Find where the given text appears and provide that cell's center as (X, Y) coordinate. 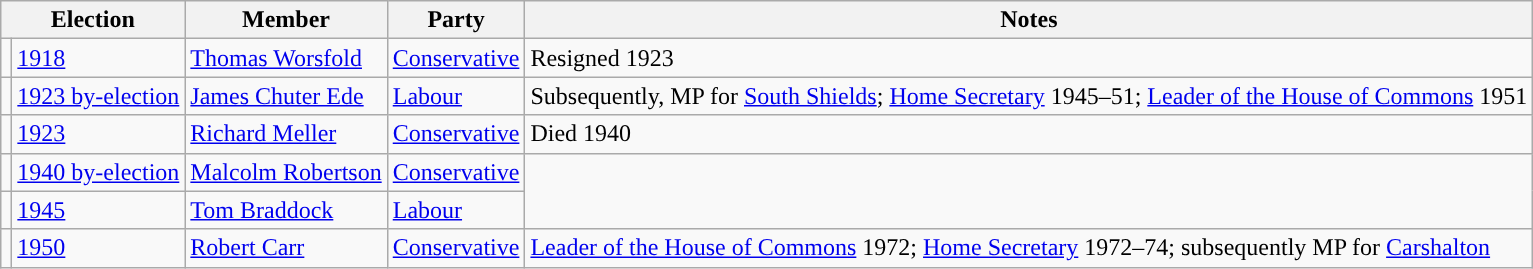
Thomas Worsfold (286, 58)
1945 (98, 210)
James Chuter Ede (286, 96)
Party (456, 20)
Died 1940 (1029, 134)
Richard Meller (286, 134)
Member (286, 20)
1940 by-election (98, 172)
Malcolm Robertson (286, 172)
1923 (98, 134)
Election (93, 20)
Robert Carr (286, 248)
Leader of the House of Commons 1972; Home Secretary 1972–74; subsequently MP for Carshalton (1029, 248)
Notes (1029, 20)
Tom Braddock (286, 210)
1923 by-election (98, 96)
1918 (98, 58)
Subsequently, MP for South Shields; Home Secretary 1945–51; Leader of the House of Commons 1951 (1029, 96)
1950 (98, 248)
Resigned 1923 (1029, 58)
